Detect which cell encompasses the target text, then output its [x, y] center coordinate. 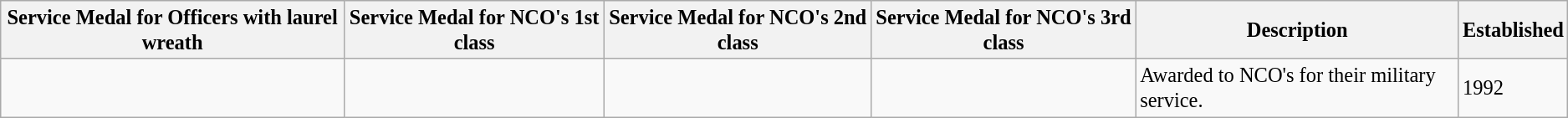
Service Medal for NCO's 3rd class [1004, 29]
Service Medal for Officers with laurel wreath [172, 29]
Awarded to NCO's for their military service. [1297, 88]
Description [1297, 29]
Established [1514, 29]
Service Medal for NCO's 2nd class [738, 29]
1992 [1514, 88]
Service Medal for NCO's 1st class [475, 29]
